Return (X, Y) of the center of cell containing provided text 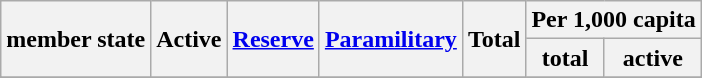
Reserve (273, 39)
Per 1,000 capita (614, 20)
total (566, 58)
Active (189, 39)
member state (76, 39)
Total (494, 39)
active (652, 58)
Para­mili­tary (390, 39)
